Extract the [X, Y] coordinate from the center of the cell holding the provided text.  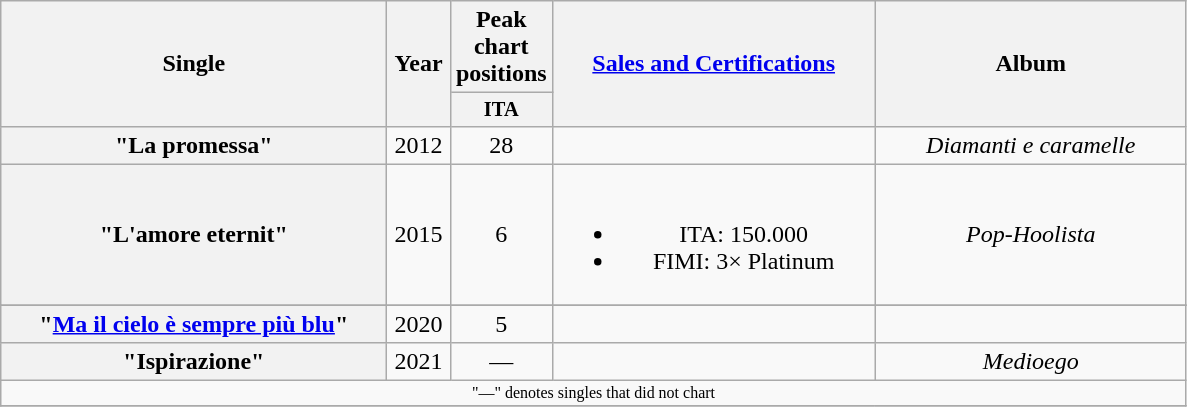
Single [194, 64]
Sales and Certifications [714, 64]
28 [501, 145]
"—" denotes singles that did not chart [594, 393]
Pop-Hoolista [1030, 235]
"Ispirazione" [194, 362]
2012 [419, 145]
"Ma il cielo è sempre più blu" [194, 324]
ITA: 150.000FIMI: 3× Platinum [714, 235]
Peak chart positions [501, 47]
2021 [419, 362]
"La promessa" [194, 145]
Diamanti e caramelle [1030, 145]
6 [501, 235]
2020 [419, 324]
Year [419, 64]
Medioego [1030, 362]
Album [1030, 64]
5 [501, 324]
"L'amore eternit" [194, 235]
ITA [501, 110]
— [501, 362]
2015 [419, 235]
